Return the [x, y] coordinate for the center point of the cell that contains the specified text.  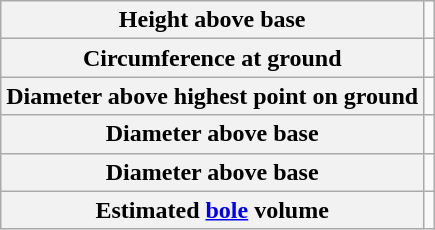
Height above base [212, 20]
Estimated bole volume [212, 210]
Diameter above highest point on ground [212, 96]
Circumference at ground [212, 58]
